Scan for the cell matching the given text and deliver its (x, y) coordinate at center. 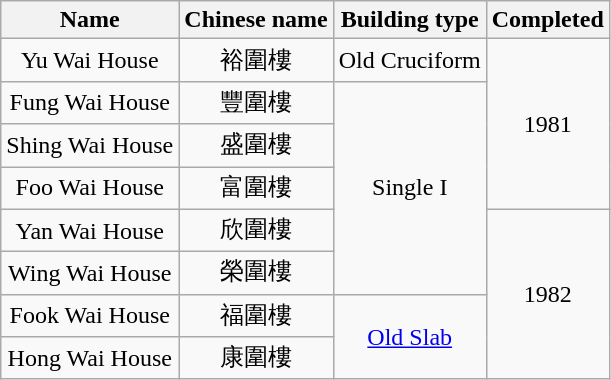
裕圍樓 (256, 60)
Single I (410, 188)
Wing Wai House (90, 274)
福圍樓 (256, 316)
Name (90, 20)
1982 (548, 294)
Completed (548, 20)
Foo Wai House (90, 188)
Fung Wai House (90, 102)
Yan Wai House (90, 230)
Old Slab (410, 336)
Fook Wai House (90, 316)
康圍樓 (256, 358)
Shing Wai House (90, 146)
1981 (548, 124)
富圍樓 (256, 188)
榮圍樓 (256, 274)
Chinese name (256, 20)
Hong Wai House (90, 358)
盛圍樓 (256, 146)
欣圍樓 (256, 230)
Yu Wai House (90, 60)
Building type (410, 20)
豐圍樓 (256, 102)
Old Cruciform (410, 60)
